Identify which cell holds the provided text, then report its [X, Y] central coordinate. 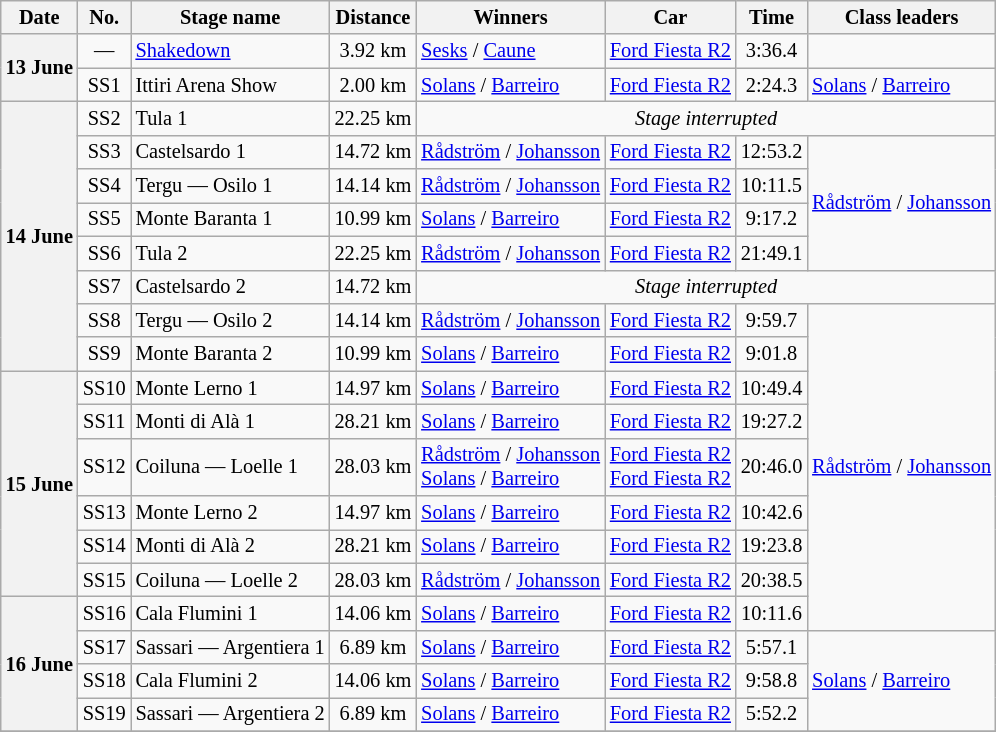
10:11.6 [772, 613]
SS6 [104, 253]
9:59.7 [772, 320]
20:46.0 [772, 467]
19:27.2 [772, 421]
SS10 [104, 388]
Winners [510, 17]
15 June [40, 484]
Sassari — Argentiera 1 [230, 647]
Shakedown [230, 51]
Class leaders [902, 17]
Distance [374, 17]
12:53.2 [772, 152]
SS13 [104, 513]
SS18 [104, 681]
SS17 [104, 647]
2.00 km [374, 85]
21:49.1 [772, 253]
Monte Lerno 2 [230, 513]
Car [670, 17]
SS16 [104, 613]
Sesks / Caune [510, 51]
10:11.5 [772, 186]
19:23.8 [772, 546]
Tergu — Osilo 1 [230, 186]
SS12 [104, 467]
Date [40, 17]
9:01.8 [772, 354]
Monti di Alà 2 [230, 546]
Cala Flumini 1 [230, 613]
SS9 [104, 354]
Rådström / JohanssonSolans / Barreiro [510, 467]
9:58.8 [772, 681]
Monte Lerno 1 [230, 388]
Stage name [230, 17]
Cala Flumini 2 [230, 681]
SS11 [104, 421]
10:49.4 [772, 388]
SS14 [104, 546]
SS4 [104, 186]
Sassari — Argentiera 2 [230, 714]
SS2 [104, 118]
Tergu — Osilo 2 [230, 320]
5:52.2 [772, 714]
SS3 [104, 152]
Castelsardo 1 [230, 152]
SS1 [104, 85]
3.92 km [374, 51]
14 June [40, 236]
Monte Baranta 1 [230, 219]
SS19 [104, 714]
Tula 1 [230, 118]
No. [104, 17]
5:57.1 [772, 647]
Coiluna — Loelle 2 [230, 580]
SS15 [104, 580]
Ittiri Arena Show [230, 85]
2:24.3 [772, 85]
16 June [40, 664]
SS7 [104, 287]
Tula 2 [230, 253]
Monte Baranta 2 [230, 354]
Coiluna — Loelle 1 [230, 467]
20:38.5 [772, 580]
Time [772, 17]
— [104, 51]
Ford Fiesta R2Ford Fiesta R2 [670, 467]
13 June [40, 68]
Castelsardo 2 [230, 287]
9:17.2 [772, 219]
Monti di Alà 1 [230, 421]
3:36.4 [772, 51]
SS5 [104, 219]
10:42.6 [772, 513]
SS8 [104, 320]
